Locate the cell with the specified text and output its (x, y) center coordinate. 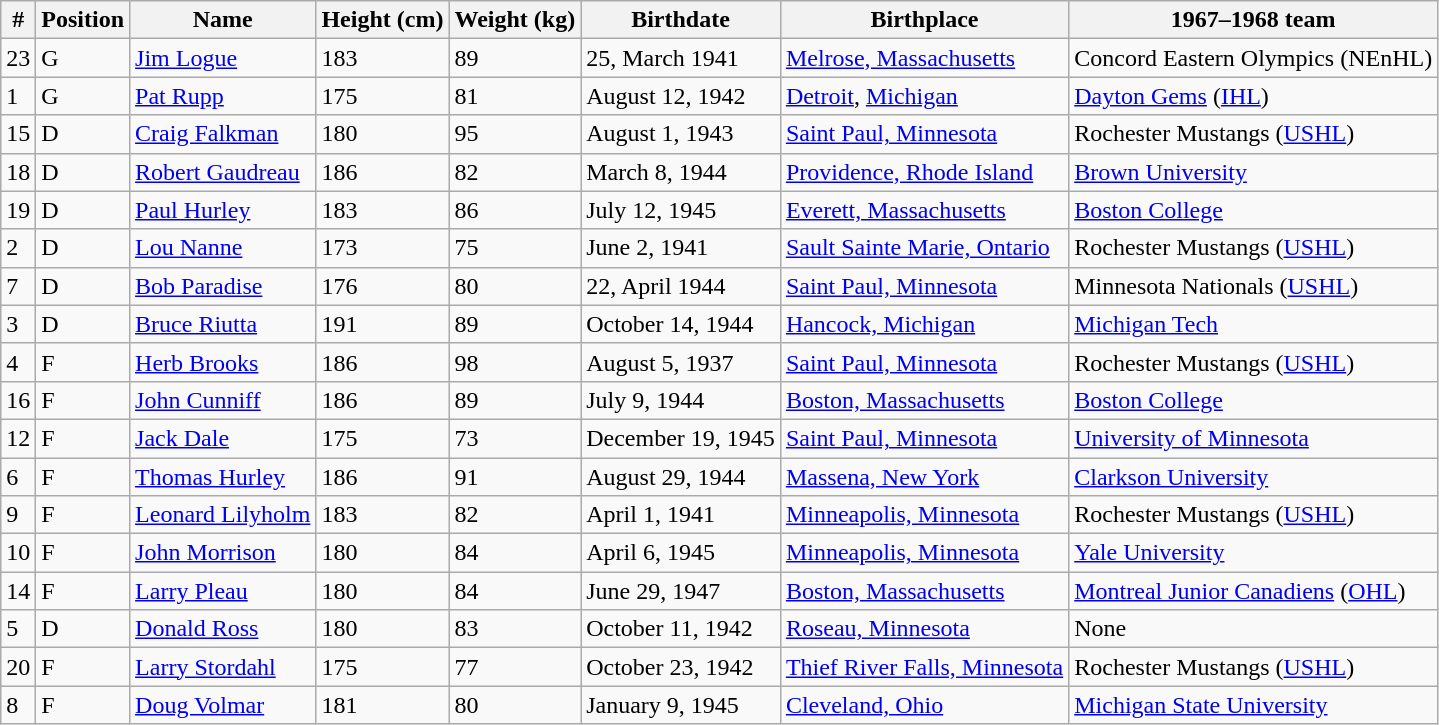
Pat Rupp (223, 96)
Herb Brooks (223, 362)
Craig Falkman (223, 134)
Jack Dale (223, 438)
Yale University (1254, 553)
86 (515, 210)
Michigan State University (1254, 705)
173 (382, 248)
8 (18, 705)
Robert Gaudreau (223, 172)
Clarkson University (1254, 477)
Birthdate (681, 20)
Everett, Massachusetts (924, 210)
Melrose, Massachusetts (924, 58)
19 (18, 210)
3 (18, 324)
1967–1968 team (1254, 20)
Michigan Tech (1254, 324)
October 11, 1942 (681, 629)
Montreal Junior Canadiens (OHL) (1254, 591)
20 (18, 667)
August 29, 1944 (681, 477)
Bruce Riutta (223, 324)
15 (18, 134)
Providence, Rhode Island (924, 172)
Massena, New York (924, 477)
January 9, 1945 (681, 705)
Birthplace (924, 20)
April 1, 1941 (681, 515)
Hancock, Michigan (924, 324)
2 (18, 248)
77 (515, 667)
5 (18, 629)
Brown University (1254, 172)
25, March 1941 (681, 58)
Concord Eastern Olympics (NEnHL) (1254, 58)
Paul Hurley (223, 210)
Jim Logue (223, 58)
December 19, 1945 (681, 438)
1 (18, 96)
6 (18, 477)
John Morrison (223, 553)
73 (515, 438)
Sault Sainte Marie, Ontario (924, 248)
University of Minnesota (1254, 438)
# (18, 20)
None (1254, 629)
August 5, 1937 (681, 362)
Name (223, 20)
10 (18, 553)
Leonard Lilyholm (223, 515)
Minnesota Nationals (USHL) (1254, 286)
Height (cm) (382, 20)
July 12, 1945 (681, 210)
John Cunniff (223, 400)
Detroit, Michigan (924, 96)
Position (83, 20)
83 (515, 629)
181 (382, 705)
Larry Pleau (223, 591)
191 (382, 324)
Weight (kg) (515, 20)
Donald Ross (223, 629)
Doug Volmar (223, 705)
95 (515, 134)
Bob Paradise (223, 286)
Thief River Falls, Minnesota (924, 667)
Lou Nanne (223, 248)
98 (515, 362)
April 6, 1945 (681, 553)
October 14, 1944 (681, 324)
16 (18, 400)
June 2, 1941 (681, 248)
4 (18, 362)
Roseau, Minnesota (924, 629)
23 (18, 58)
March 8, 1944 (681, 172)
7 (18, 286)
75 (515, 248)
22, April 1944 (681, 286)
June 29, 1947 (681, 591)
August 12, 1942 (681, 96)
9 (18, 515)
Larry Stordahl (223, 667)
October 23, 1942 (681, 667)
176 (382, 286)
12 (18, 438)
14 (18, 591)
August 1, 1943 (681, 134)
Cleveland, Ohio (924, 705)
18 (18, 172)
91 (515, 477)
81 (515, 96)
Dayton Gems (IHL) (1254, 96)
July 9, 1944 (681, 400)
Thomas Hurley (223, 477)
